Capture the cell that displays the provided text and extract its (X, Y) central coordinate. 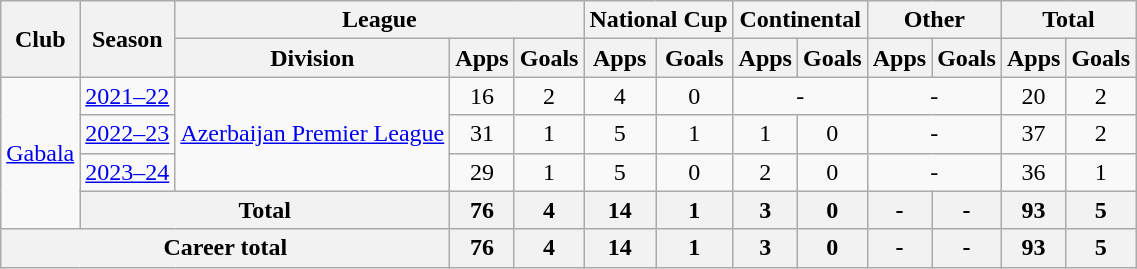
20 (1033, 96)
Season (128, 39)
Gabala (40, 153)
Azerbaijan Premier League (312, 134)
Club (40, 39)
National Cup (658, 20)
League (380, 20)
Continental (800, 20)
2021–22 (128, 96)
16 (482, 96)
Other (934, 20)
Division (312, 58)
Career total (226, 248)
31 (482, 134)
29 (482, 172)
2023–24 (128, 172)
36 (1033, 172)
37 (1033, 134)
2022–23 (128, 134)
